From the cell containing the given text, extract its center point as (x, y) coordinate. 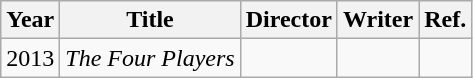
Title (150, 20)
Writer (378, 20)
Ref. (446, 20)
Director (288, 20)
Year (30, 20)
2013 (30, 58)
The Four Players (150, 58)
